For the text-containing cell, return its midpoint in (X, Y) coordinate format. 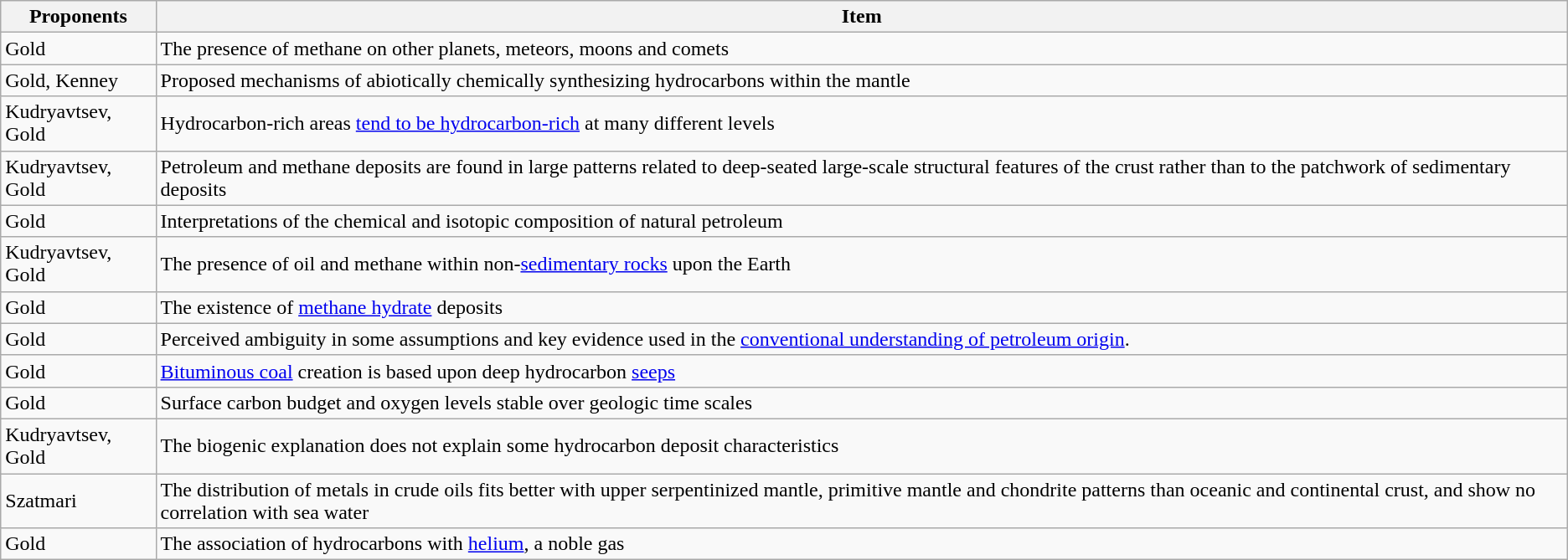
Interpretations of the chemical and isotopic composition of natural petroleum (861, 221)
Bituminous coal creation is based upon deep hydrocarbon seeps (861, 371)
Perceived ambiguity in some assumptions and key evidence used in the conventional understanding of petroleum origin. (861, 339)
The presence of methane on other planets, meteors, moons and comets (861, 49)
The existence of methane hydrate deposits (861, 307)
Surface carbon budget and oxygen levels stable over geologic time scales (861, 403)
The presence of oil and methane within non-sedimentary rocks upon the Earth (861, 265)
Szatmari (79, 501)
Hydrocarbon-rich areas tend to be hydrocarbon-rich at many different levels (861, 124)
The association of hydrocarbons with helium, a noble gas (861, 544)
Item (861, 17)
Gold, Kenney (79, 80)
Proponents (79, 17)
The biogenic explanation does not explain some hydrocarbon deposit characteristics (861, 445)
Proposed mechanisms of abiotically chemically synthesizing hydrocarbons within the mantle (861, 80)
